Capture the cell that displays the provided text and extract its (x, y) central coordinate. 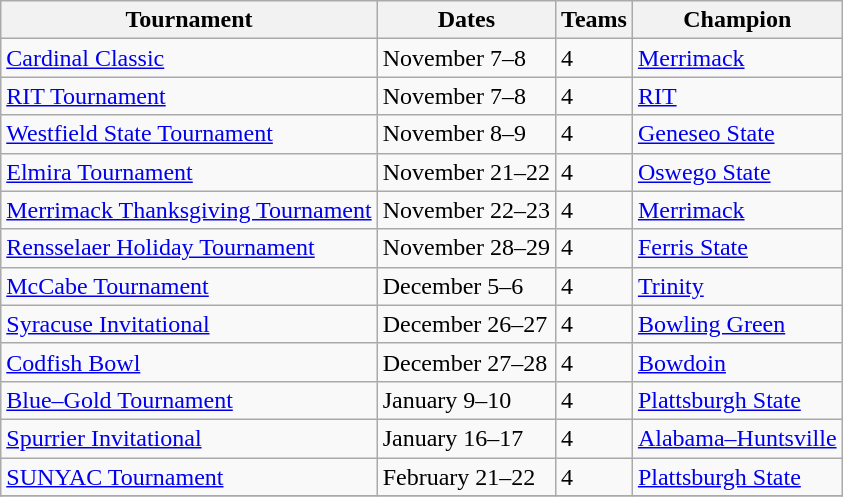
November 28–29 (466, 248)
RIT Tournament (189, 96)
Cardinal Classic (189, 58)
December 5–6 (466, 286)
November 22–23 (466, 210)
Elmira Tournament (189, 172)
Westfield State Tournament (189, 134)
Teams (594, 20)
Alabama–Huntsville (737, 438)
SUNYAC Tournament (189, 477)
Champion (737, 20)
McCabe Tournament (189, 286)
Blue–Gold Tournament (189, 400)
December 26–27 (466, 324)
January 9–10 (466, 400)
December 27–28 (466, 362)
January 16–17 (466, 438)
Syracuse Invitational (189, 324)
Bowling Green (737, 324)
November 21–22 (466, 172)
Tournament (189, 20)
February 21–22 (466, 477)
Spurrier Invitational (189, 438)
Ferris State (737, 248)
Rensselaer Holiday Tournament (189, 248)
Trinity (737, 286)
Codfish Bowl (189, 362)
RIT (737, 96)
Dates (466, 20)
Bowdoin (737, 362)
Oswego State (737, 172)
Merrimack Thanksgiving Tournament (189, 210)
Geneseo State (737, 134)
November 8–9 (466, 134)
